Extract the (x, y) coordinate from the center of the cell holding the provided text.  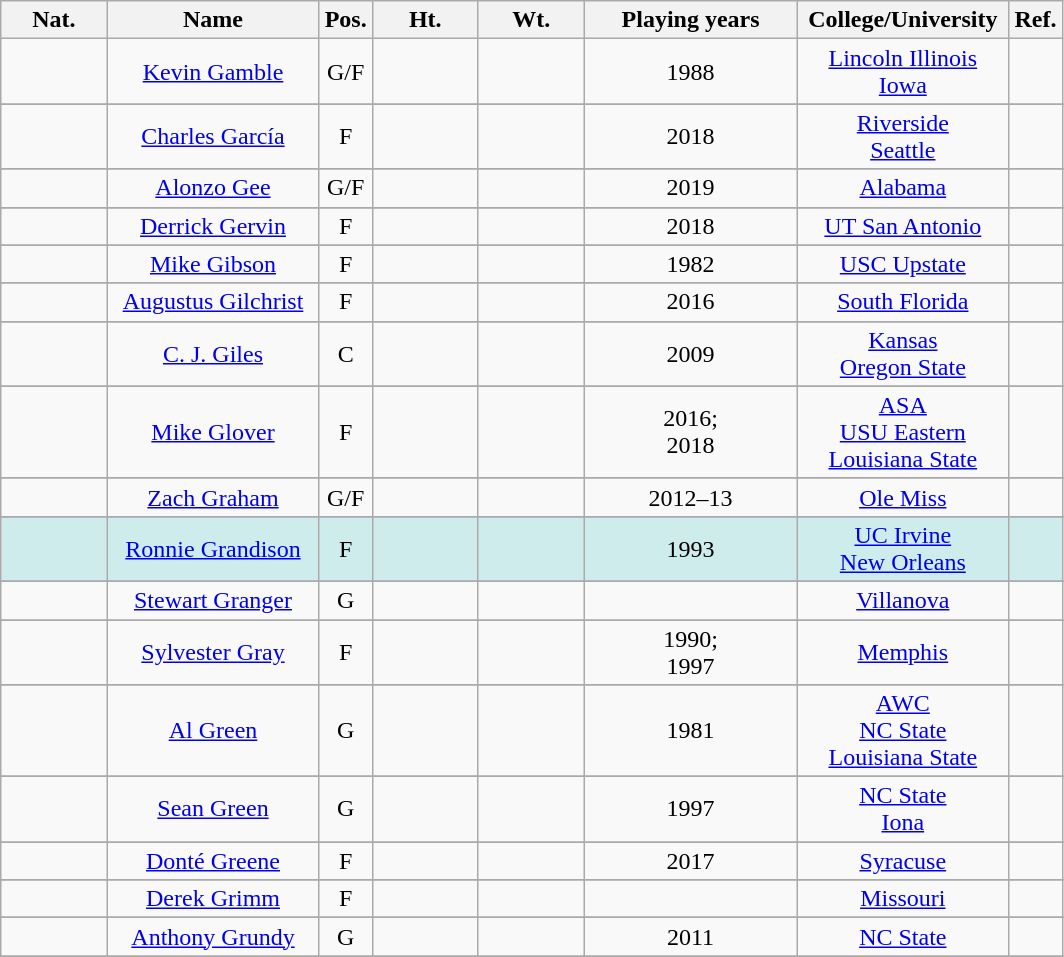
C (346, 354)
Ref. (1036, 20)
Sylvester Gray (213, 652)
Syracuse (903, 861)
Zach Graham (213, 497)
College/University (903, 20)
South Florida (903, 302)
Mike Gibson (213, 264)
2019 (690, 188)
Derek Grimm (213, 899)
2011 (690, 937)
UC IrvineNew Orleans (903, 548)
Anthony Grundy (213, 937)
Ole Miss (903, 497)
1982 (690, 264)
AWCNC StateLouisiana State (903, 731)
Nat. (54, 20)
Ht. (425, 20)
1990;1997 (690, 652)
Missouri (903, 899)
Stewart Granger (213, 600)
Sean Green (213, 810)
Derrick Gervin (213, 226)
Alonzo Gee (213, 188)
RiversideSeattle (903, 136)
1981 (690, 731)
Kevin Gamble (213, 72)
Wt. (531, 20)
Donté Greene (213, 861)
2009 (690, 354)
Augustus Gilchrist (213, 302)
Lincoln IllinoisIowa (903, 72)
C. J. Giles (213, 354)
2017 (690, 861)
Alabama (903, 188)
1993 (690, 548)
Memphis (903, 652)
KansasOregon State (903, 354)
Name (213, 20)
Villanova (903, 600)
ASAUSU EasternLouisiana State (903, 432)
Ronnie Grandison (213, 548)
1988 (690, 72)
UT San Antonio (903, 226)
2016 (690, 302)
2016;2018 (690, 432)
2012–13 (690, 497)
Charles García (213, 136)
1997 (690, 810)
NC State (903, 937)
Mike Glover (213, 432)
Pos. (346, 20)
NC StateIona (903, 810)
Playing years (690, 20)
Al Green (213, 731)
USC Upstate (903, 264)
